From the cell containing the given text, extract its center point as [X, Y] coordinate. 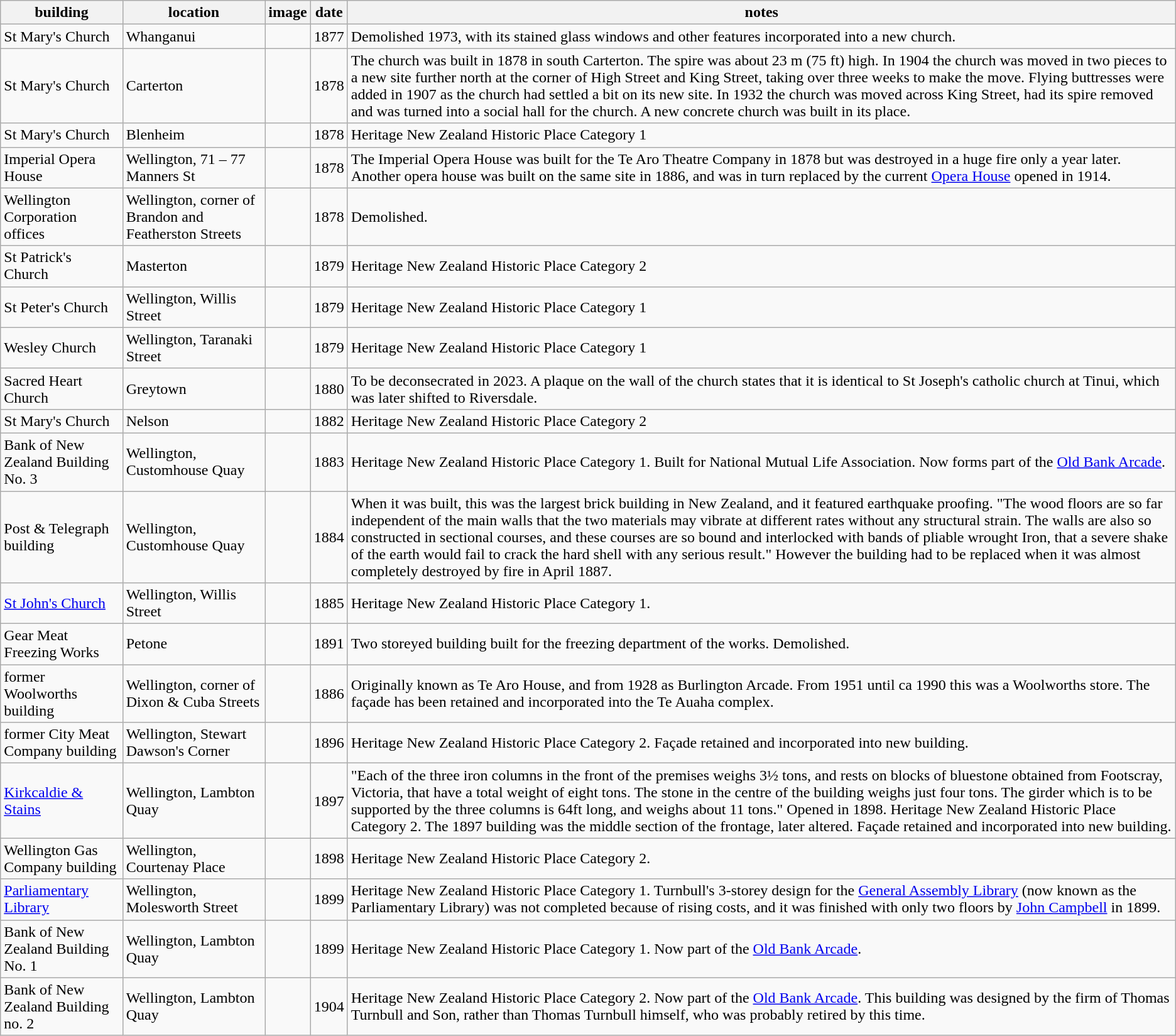
Two storeyed building built for the freezing department of the works. Demolished. [761, 645]
St Peter's Church [62, 307]
1882 [329, 421]
Heritage New Zealand Historic Place Category 2. Façade retained and incorporated into new building. [761, 743]
1883 [329, 462]
Wellington Corporation offices [62, 217]
Gear Meat Freezing Works [62, 645]
former Woolworths building [62, 694]
Nelson [193, 421]
Bank of New Zealand Building No. 1 [62, 949]
Wellington, 71 – 77 Manners St [193, 167]
Heritage New Zealand Historic Place Category 2. [761, 858]
building [62, 13]
location [193, 13]
Parliamentary Library [62, 900]
1904 [329, 1006]
St Patrick's Church [62, 266]
Heritage New Zealand Historic Place Category 1. [761, 603]
Whanganui [193, 36]
1885 [329, 603]
1897 [329, 800]
Heritage New Zealand Historic Place Category 1. Built for National Mutual Life Association. Now forms part of the Old Bank Arcade. [761, 462]
Bank of New Zealand Building No. 3 [62, 462]
Heritage New Zealand Historic Place Category 1. Now part of the Old Bank Arcade. [761, 949]
1884 [329, 537]
Carterton [193, 85]
Kirkcaldie & Stains [62, 800]
Greytown [193, 388]
1896 [329, 743]
Wellington, Courtenay Place [193, 858]
Wellington, Stewart Dawson's Corner [193, 743]
1886 [329, 694]
Bank of New Zealand Building no. 2 [62, 1006]
1880 [329, 388]
Wesley Church [62, 348]
former City Meat Company building [62, 743]
Wellington, Taranaki Street [193, 348]
image [288, 13]
Masterton [193, 266]
1877 [329, 36]
Wellington Gas Company building [62, 858]
Petone [193, 645]
date [329, 13]
Demolished 1973, with its stained glass windows and other features incorporated into a new church. [761, 36]
Blenheim [193, 135]
Sacred Heart Church [62, 388]
Wellington, Molesworth Street [193, 900]
Demolished. [761, 217]
Post & Telegraph building [62, 537]
St John's Church [62, 603]
1891 [329, 645]
Wellington, corner of Dixon & Cuba Streets [193, 694]
1898 [329, 858]
notes [761, 13]
Imperial Opera House [62, 167]
Wellington, corner of Brandon and Featherston Streets [193, 217]
